Locate the cell with the specified text and output its (X, Y) center coordinate. 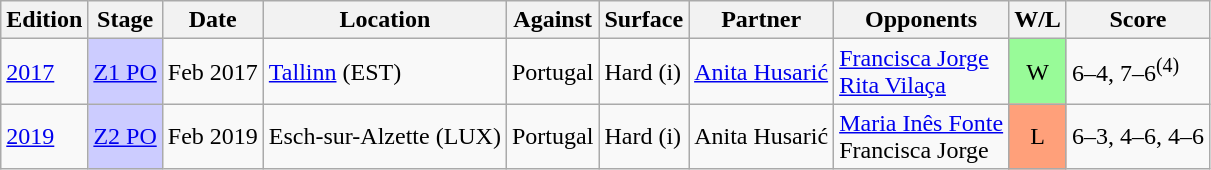
Tallinn (EST) (384, 72)
L (1038, 136)
Location (384, 20)
Z1 PO (125, 72)
6–4, 7–6(4) (1138, 72)
Francisca Jorge Rita Vilaça (922, 72)
Stage (125, 20)
2017 (44, 72)
2019 (44, 136)
W/L (1038, 20)
Feb 2017 (212, 72)
W (1038, 72)
Edition (44, 20)
Maria Inês Fonte Francisca Jorge (922, 136)
Z2 PO (125, 136)
6–3, 4–6, 4–6 (1138, 136)
Against (552, 20)
Esch-sur-Alzette (LUX) (384, 136)
Partner (762, 20)
Opponents (922, 20)
Feb 2019 (212, 136)
Date (212, 20)
Surface (644, 20)
Score (1138, 20)
